Pinpoint the cell where the given text exists, returning its [x, y] midpoint coordinate. 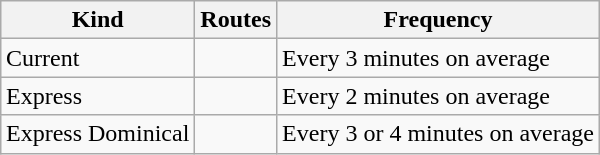
Every 3 minutes on average [438, 58]
Frequency [438, 20]
Routes [236, 20]
Kind [97, 20]
Every 2 minutes on average [438, 96]
Current [97, 58]
Every 3 or 4 minutes on average [438, 134]
Express Dominical [97, 134]
Express [97, 96]
